Find where the given text appears and provide that cell's center as [x, y] coordinate. 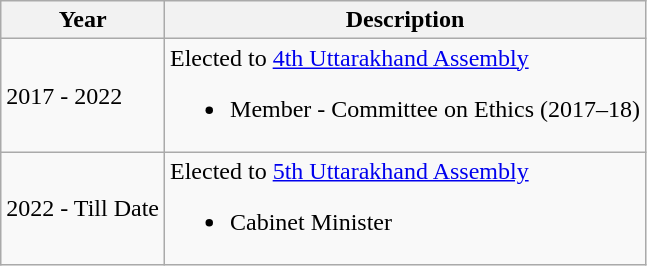
Year [83, 20]
2022 - Till Date [83, 208]
2017 - 2022 [83, 96]
Description [406, 20]
Elected to 4th Uttarakhand AssemblyMember - Committee on Ethics (2017–18) [406, 96]
Elected to 5th Uttarakhand AssemblyCabinet Minister [406, 208]
